Locate the cell with the specified text and output its [X, Y] center coordinate. 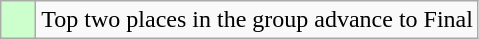
Top two places in the group advance to Final [258, 20]
